Identify which cell holds the provided text, then report its (x, y) central coordinate. 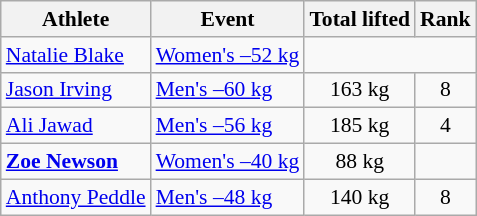
Zoe Newson (76, 162)
140 kg (360, 197)
Natalie Blake (76, 55)
Women's –40 kg (228, 162)
Ali Jawad (76, 126)
Men's –60 kg (228, 90)
4 (446, 126)
Anthony Peddle (76, 197)
Jason Irving (76, 90)
Rank (446, 19)
Event (228, 19)
163 kg (360, 90)
Men's –56 kg (228, 126)
Athlete (76, 19)
Men's –48 kg (228, 197)
Total lifted (360, 19)
185 kg (360, 126)
Women's –52 kg (228, 55)
88 kg (360, 162)
